For the text-containing cell, return its midpoint in (X, Y) coordinate format. 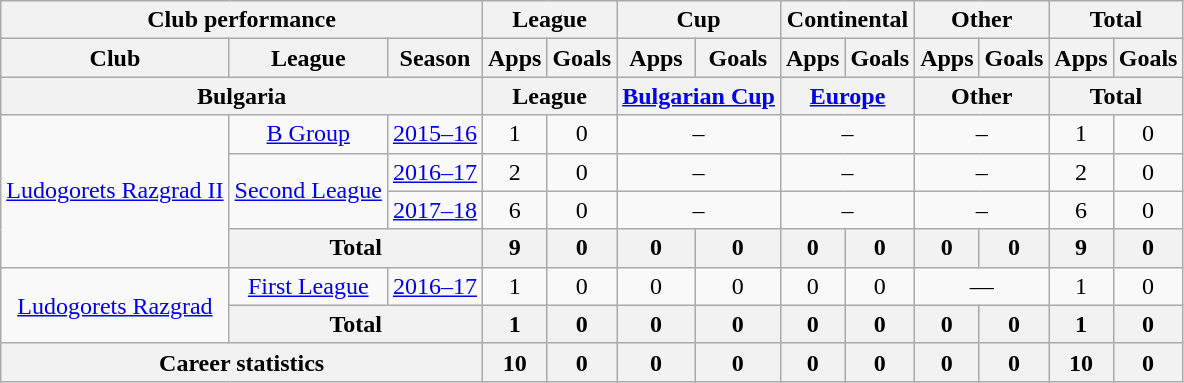
2017–18 (434, 210)
2015–16 (434, 134)
Season (434, 58)
Ludogorets Razgrad II (115, 191)
B Group (308, 134)
Continental (847, 20)
— (982, 286)
Bulgaria (242, 96)
Club performance (242, 20)
Club (115, 58)
Bulgarian Cup (699, 96)
Career statistics (242, 362)
Europe (847, 96)
Second League (308, 191)
Cup (699, 20)
First League (308, 286)
Ludogorets Razgrad (115, 305)
